For the text-containing cell, return its midpoint in (x, y) coordinate format. 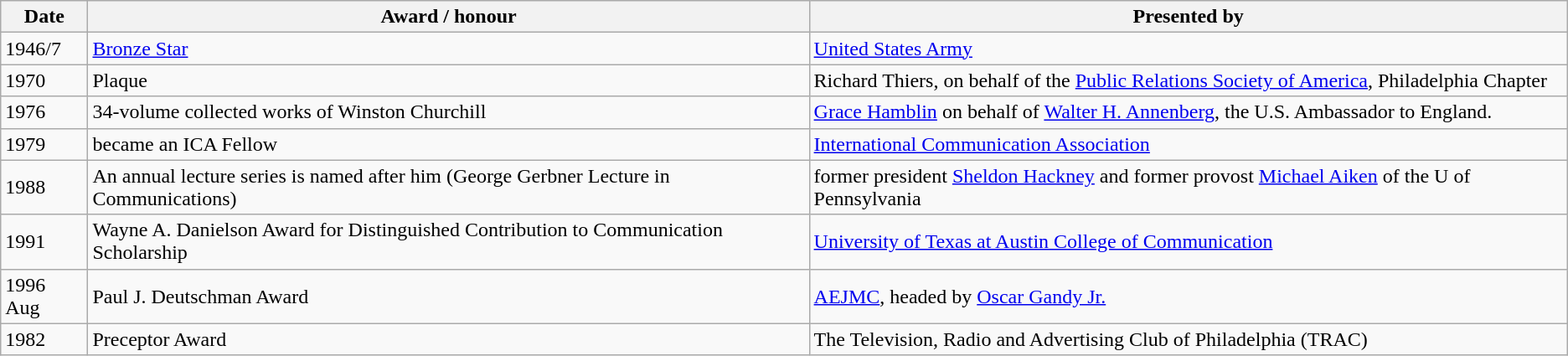
Grace Hamblin on behalf of Walter H. Annenberg, the U.S. Ambassador to England. (1188, 112)
International Communication Association (1188, 144)
Bronze Star (449, 49)
University of Texas at Austin College of Communication (1188, 241)
1988 (44, 188)
Presented by (1188, 17)
United States Army (1188, 49)
Plaque (449, 80)
1979 (44, 144)
1996 Aug (44, 297)
Paul J. Deutschman Award (449, 297)
Preceptor Award (449, 339)
An annual lecture series is named after him (George Gerbner Lecture in Communications) (449, 188)
The Television, Radio and Advertising Club of Philadelphia (TRAC) (1188, 339)
34-volume collected works of Winston Churchill (449, 112)
1991 (44, 241)
former president Sheldon Hackney and former provost Michael Aiken of the U of Pennsylvania (1188, 188)
Wayne A. Danielson Award for Distinguished Contribution to Communication Scholarship (449, 241)
Richard Thiers, on behalf of the Public Relations Society of America, Philadelphia Chapter (1188, 80)
Award / honour (449, 17)
became an ICA Fellow (449, 144)
1982 (44, 339)
AEJMC, headed by Oscar Gandy Jr. (1188, 297)
1946/7 (44, 49)
1976 (44, 112)
Date (44, 17)
1970 (44, 80)
